Output the (x, y) coordinate of the center of the cell containing the given text.  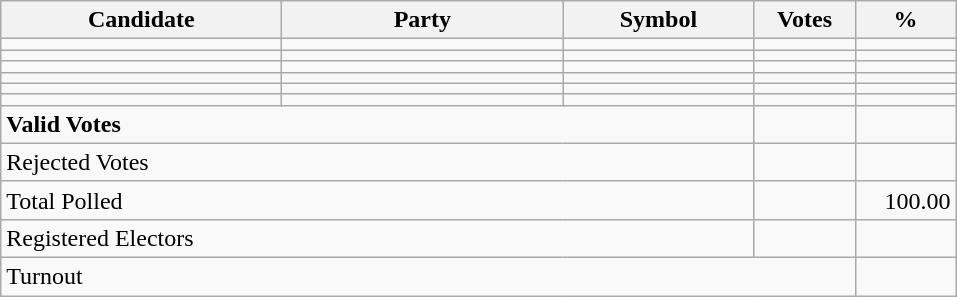
Party (422, 20)
Turnout (428, 276)
Rejected Votes (378, 162)
100.00 (906, 200)
Total Polled (378, 200)
Candidate (142, 20)
Symbol (658, 20)
Valid Votes (378, 124)
Registered Electors (378, 238)
% (906, 20)
Votes (804, 20)
